From the cell containing the given text, extract its center point as (X, Y) coordinate. 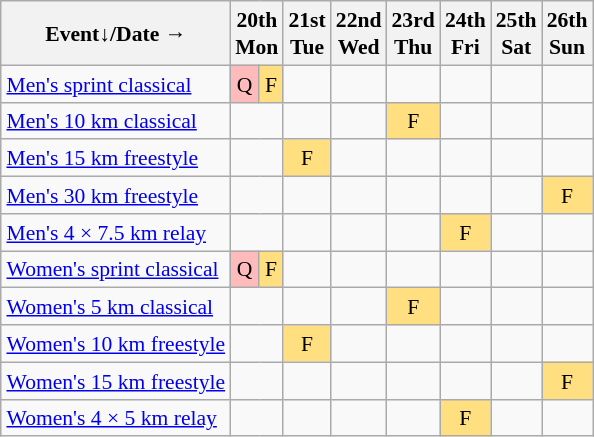
Women's 4 × 5 km relay (116, 418)
Men's sprint classical (116, 84)
Men's 30 km freestyle (116, 194)
23rdThu (414, 33)
21stTue (306, 33)
Men's 10 km classical (116, 120)
Women's 5 km classical (116, 306)
Men's 4 × 7.5 km relay (116, 232)
Women's sprint classical (116, 268)
Event↓/Date → (116, 33)
25thSat (516, 33)
Women's 10 km freestyle (116, 344)
20thMon (256, 33)
22ndWed (359, 33)
24thFri (466, 33)
Men's 15 km freestyle (116, 158)
Women's 15 km freestyle (116, 380)
26thSun (568, 33)
